Scan for the cell matching the given text and deliver its (x, y) coordinate at center. 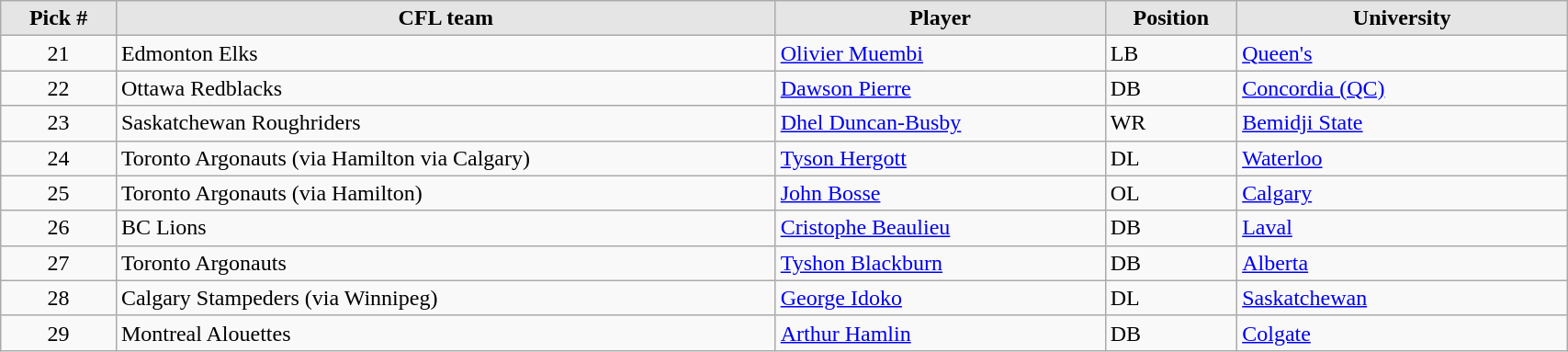
CFL team (446, 18)
Ottawa Redblacks (446, 88)
Bemidji State (1402, 123)
Calgary (1402, 193)
29 (59, 333)
22 (59, 88)
Alberta (1402, 263)
WR (1171, 123)
Edmonton Elks (446, 53)
Dhel Duncan-Busby (941, 123)
27 (59, 263)
Cristophe Beaulieu (941, 228)
23 (59, 123)
Queen's (1402, 53)
Pick # (59, 18)
Toronto Argonauts (via Hamilton via Calgary) (446, 158)
Tyshon Blackburn (941, 263)
21 (59, 53)
Dawson Pierre (941, 88)
Saskatchewan Roughriders (446, 123)
Position (1171, 18)
Concordia (QC) (1402, 88)
Waterloo (1402, 158)
Colgate (1402, 333)
OL (1171, 193)
Toronto Argonauts (446, 263)
24 (59, 158)
BC Lions (446, 228)
26 (59, 228)
Tyson Hergott (941, 158)
John Bosse (941, 193)
Toronto Argonauts (via Hamilton) (446, 193)
Montreal Alouettes (446, 333)
25 (59, 193)
Calgary Stampeders (via Winnipeg) (446, 298)
Olivier Muembi (941, 53)
28 (59, 298)
Laval (1402, 228)
University (1402, 18)
LB (1171, 53)
George Idoko (941, 298)
Player (941, 18)
Saskatchewan (1402, 298)
Arthur Hamlin (941, 333)
